Scan for the cell matching the given text and deliver its [x, y] coordinate at center. 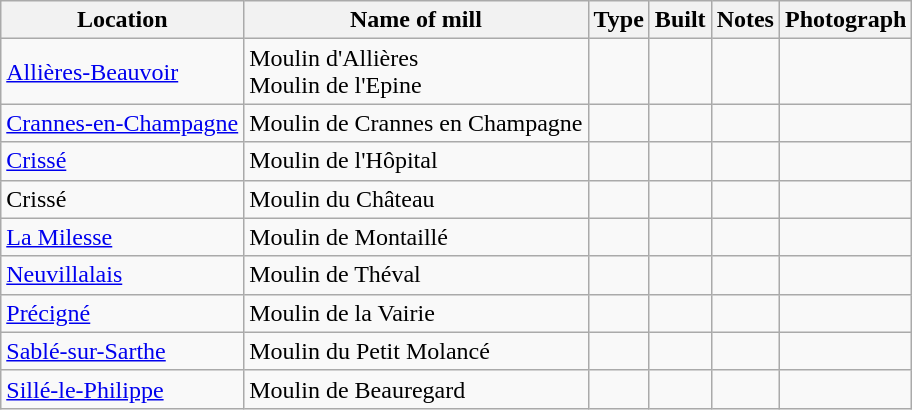
Crannes-en-Champagne [122, 123]
Moulin du Château [416, 199]
Moulin de Beauregard [416, 389]
Moulin d'AllièresMoulin de l'Epine [416, 72]
Moulin de Montaillé [416, 237]
Photograph [845, 20]
Moulin de l'Hôpital [416, 161]
Précigné [122, 313]
Moulin de la Vairie [416, 313]
Neuvillalais [122, 275]
Built [680, 20]
Location [122, 20]
Moulin de Crannes en Champagne [416, 123]
Sablé-sur-Sarthe [122, 351]
Sillé-le-Philippe [122, 389]
Notes [745, 20]
Allières-Beauvoir [122, 72]
Moulin de Théval [416, 275]
Name of mill [416, 20]
Type [618, 20]
Moulin du Petit Molancé [416, 351]
La Milesse [122, 237]
